Return the (X, Y) coordinate for the center point of the cell that contains the specified text.  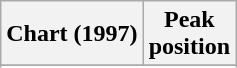
Chart (1997) (72, 34)
Peakposition (189, 34)
